Locate the cell with the specified text and output its (x, y) center coordinate. 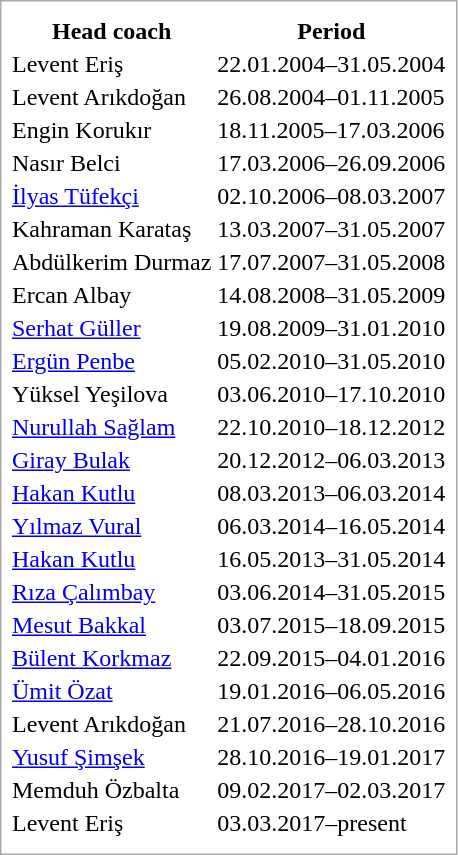
16.05.2013–31.05.2014 (332, 559)
Bülent Korkmaz (111, 659)
17.03.2006–26.09.2006 (332, 163)
18.11.2005–17.03.2006 (332, 131)
03.06.2014–31.05.2015 (332, 593)
20.12.2012–06.03.2013 (332, 461)
22.09.2015–04.01.2016 (332, 659)
Period (332, 31)
22.10.2010–18.12.2012 (332, 427)
Giray Bulak (111, 461)
13.03.2007–31.05.2007 (332, 229)
İlyas Tüfekçi (111, 197)
Yüksel Yeşilova (111, 395)
Ercan Albay (111, 295)
03.07.2015–18.09.2015 (332, 625)
Memduh Özbalta (111, 791)
09.02.2017–02.03.2017 (332, 791)
Mesut Bakkal (111, 625)
Head coach (111, 31)
17.07.2007–31.05.2008 (332, 263)
28.10.2016–19.01.2017 (332, 757)
06.03.2014–16.05.2014 (332, 527)
Nurullah Sağlam (111, 427)
Rıza Çalımbay (111, 593)
26.08.2004–01.11.2005 (332, 97)
Yılmaz Vural (111, 527)
Engin Korukır (111, 131)
03.06.2010–17.10.2010 (332, 395)
Abdülkerim Durmaz (111, 263)
Serhat Güller (111, 329)
21.07.2016–28.10.2016 (332, 725)
22.01.2004–31.05.2004 (332, 65)
03.03.2017–present (332, 823)
05.02.2010–31.05.2010 (332, 361)
02.10.2006–08.03.2007 (332, 197)
Yusuf Şimşek (111, 757)
Ergün Penbe (111, 361)
14.08.2008–31.05.2009 (332, 295)
19.01.2016–06.05.2016 (332, 691)
Ümit Özat (111, 691)
Nasır Belci (111, 163)
08.03.2013–06.03.2014 (332, 493)
Kahraman Karataş (111, 229)
19.08.2009–31.01.2010 (332, 329)
